Output the (X, Y) coordinate of the center of the cell containing the given text.  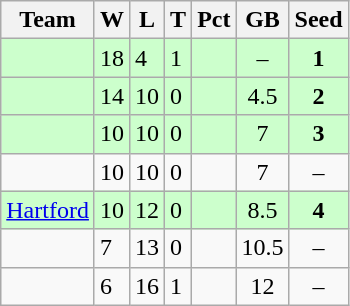
4.5 (262, 96)
3 (318, 134)
Team (48, 20)
T (178, 20)
10.5 (262, 248)
8.5 (262, 210)
GB (262, 20)
Hartford (48, 210)
L (148, 20)
18 (112, 58)
W (112, 20)
13 (148, 248)
6 (112, 286)
16 (148, 286)
14 (112, 96)
Pct (214, 20)
Seed (318, 20)
2 (318, 96)
